Identify which cell holds the provided text, then report its [X, Y] central coordinate. 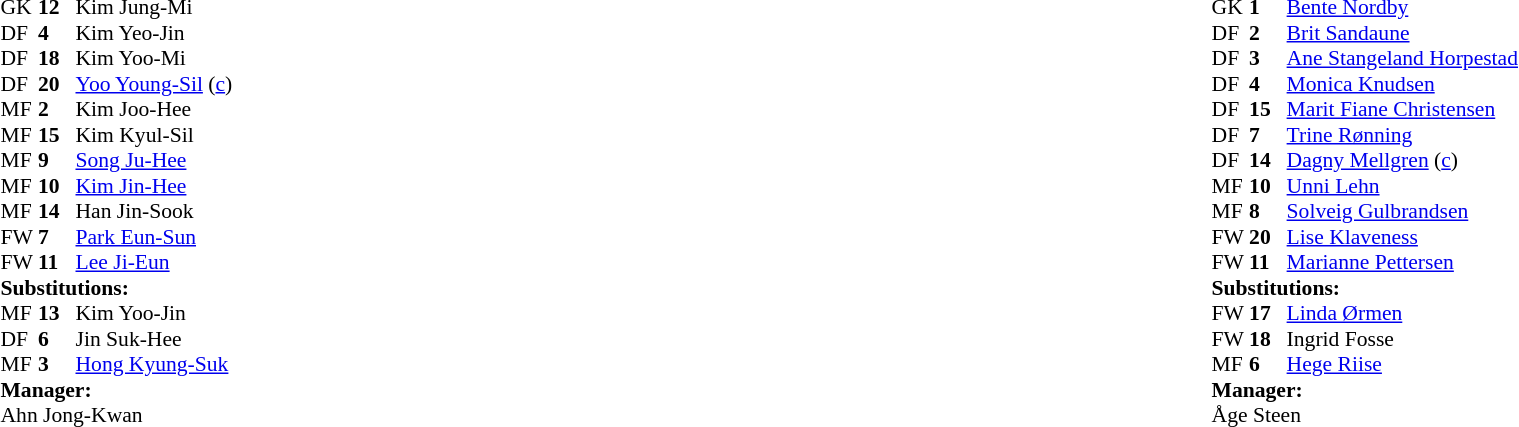
Ane Stangeland Horpestad [1402, 59]
Lee Ji-Eun [154, 263]
13 [57, 313]
Marit Fiane Christensen [1402, 109]
Solveig Gulbrandsen [1402, 211]
Kim Jin-Hee [154, 186]
Han Jin-Sook [154, 211]
9 [57, 161]
Park Eun-Sun [154, 237]
Kim Kyul-Sil [154, 135]
Brit Sandaune [1402, 33]
Trine Rønning [1402, 135]
Hege Riise [1402, 365]
Jin Suk-Hee [154, 339]
Kim Joo-Hee [154, 109]
17 [1268, 313]
8 [1268, 211]
Ingrid Fosse [1402, 339]
Song Ju-Hee [154, 161]
Marianne Pettersen [1402, 263]
Linda Ørmen [1402, 313]
Kim Yeo-Jin [154, 33]
Unni Lehn [1402, 186]
Lise Klaveness [1402, 237]
Kim Yoo-Mi [154, 59]
Hong Kyung-Suk [154, 365]
Monica Knudsen [1402, 84]
Yoo Young-Sil (c) [154, 84]
Kim Yoo-Jin [154, 313]
Dagny Mellgren (c) [1402, 161]
